From the cell containing the given text, extract its center point as [X, Y] coordinate. 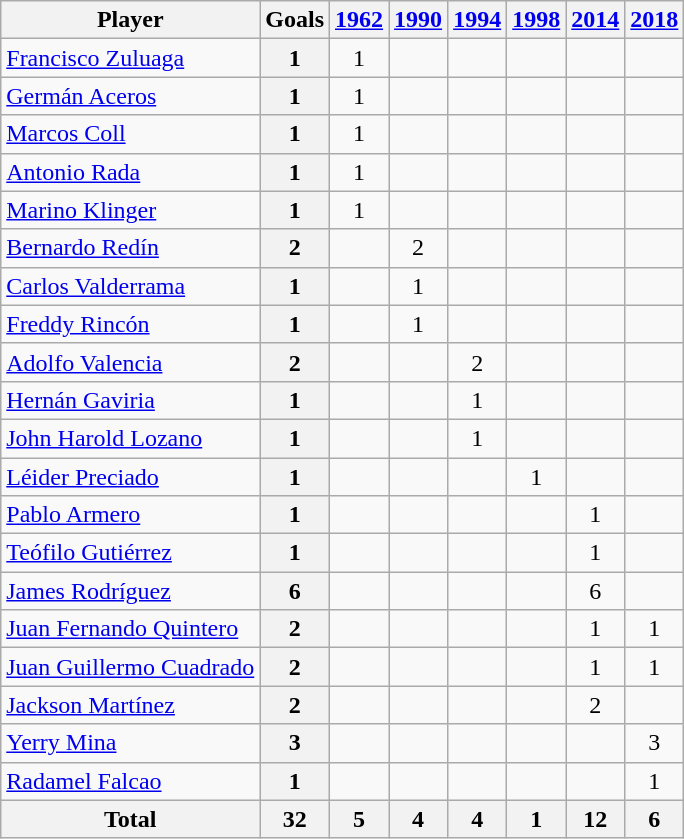
John Harold Lozano [130, 438]
12 [596, 819]
Jackson Martínez [130, 705]
Léider Preciado [130, 477]
Pablo Armero [130, 515]
Juan Fernando Quintero [130, 629]
Goals [295, 20]
Hernán Gaviria [130, 400]
Yerry Mina [130, 743]
Juan Guillermo Cuadrado [130, 667]
Radamel Falcao [130, 781]
1998 [536, 20]
32 [295, 819]
1990 [418, 20]
Total [130, 819]
Marino Klinger [130, 210]
James Rodríguez [130, 591]
Francisco Zuluaga [130, 58]
Germán Aceros [130, 96]
Carlos Valderrama [130, 286]
Adolfo Valencia [130, 362]
2014 [596, 20]
Player [130, 20]
5 [360, 819]
Marcos Coll [130, 134]
Bernardo Redín [130, 248]
1994 [478, 20]
Antonio Rada [130, 172]
2018 [654, 20]
1962 [360, 20]
Teófilo Gutiérrez [130, 553]
Freddy Rincón [130, 324]
